From the cell containing the given text, extract its center point as (X, Y) coordinate. 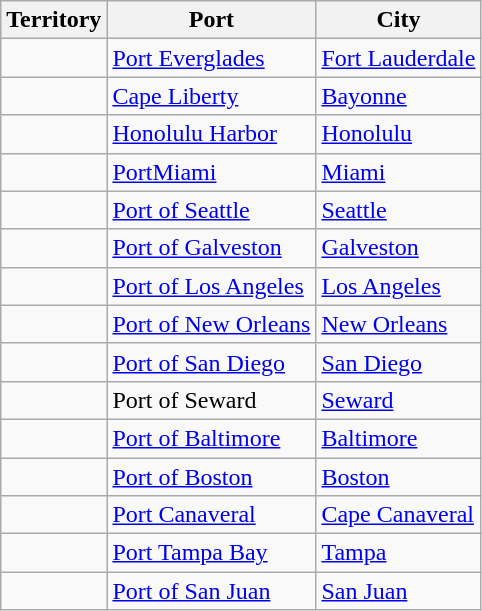
Miami (398, 172)
Port of New Orleans (212, 324)
City (398, 20)
Port Everglades (212, 58)
PortMiami (212, 172)
Galveston (398, 248)
Port Canaveral (212, 515)
Bayonne (398, 96)
Los Angeles (398, 286)
Territory (54, 20)
Port of Baltimore (212, 438)
Port of Los Angeles (212, 286)
Port of Galveston (212, 248)
Port of Seattle (212, 210)
Seward (398, 400)
Port of Boston (212, 477)
Port of Seward (212, 400)
Port of San Juan (212, 591)
Tampa (398, 553)
Honolulu Harbor (212, 134)
Cape Canaveral (398, 515)
Port (212, 20)
Port of San Diego (212, 362)
San Diego (398, 362)
Fort Lauderdale (398, 58)
San Juan (398, 591)
New Orleans (398, 324)
Boston (398, 477)
Port Tampa Bay (212, 553)
Baltimore (398, 438)
Seattle (398, 210)
Cape Liberty (212, 96)
Honolulu (398, 134)
